Detect which cell encompasses the target text, then output its (x, y) center coordinate. 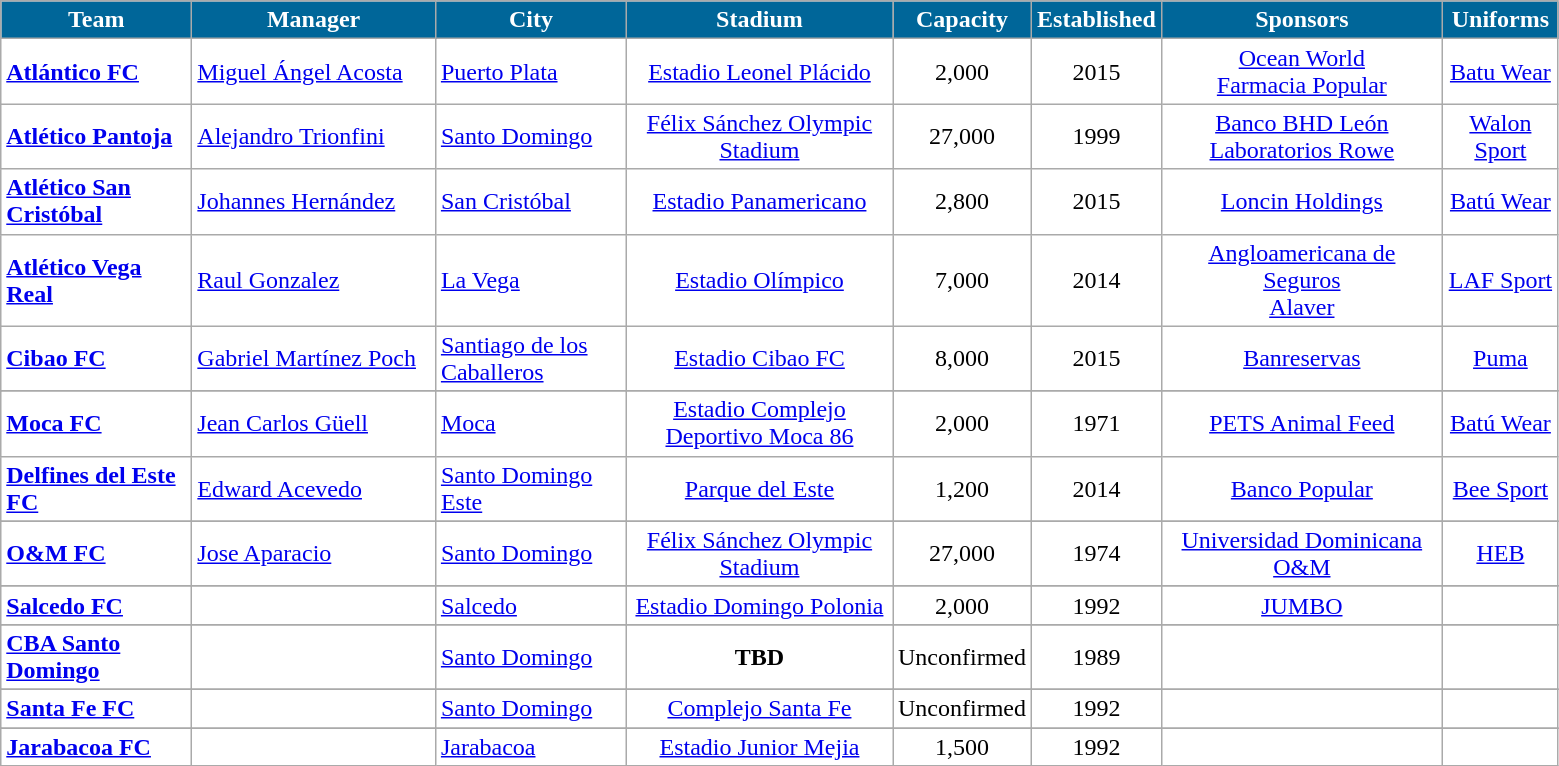
Puma (1500, 358)
Alejandro Trionfini (314, 136)
Banco Popular (1302, 488)
Manager (314, 20)
Johannes Hernández (314, 202)
Estadio Junior Mejia (759, 747)
2,800 (962, 202)
Atlántico FC (96, 72)
Atlético San Cristóbal (96, 202)
1971 (1097, 424)
Jose Aparacio (314, 554)
Banco BHD León Laboratorios Rowe (1302, 136)
Complejo Santa Fe (759, 708)
CBA Santo Domingo (96, 656)
1,500 (962, 747)
1,200 (962, 488)
Estadio Cibao FC (759, 358)
Universidad Dominicana O&M (1302, 554)
Atlético Vega Real (96, 280)
Estadio Panamericano (759, 202)
Estadio Complejo Deportivo Moca 86 (759, 424)
Santiago de los Caballeros (530, 358)
La Vega (530, 280)
Cibao FC (96, 358)
Angloamericana de Seguros Alaver (1302, 280)
Stadium (759, 20)
PETS Animal Feed (1302, 424)
San Cristóbal (530, 202)
Salcedo FC (96, 605)
O&M FC (96, 554)
Gabriel Martínez Poch (314, 358)
8,000 (962, 358)
Salcedo (530, 605)
Santo Domingo Este (530, 488)
1999 (1097, 136)
Moca (530, 424)
Santa Fe FC (96, 708)
Jarabacoa FC (96, 747)
TBD (759, 656)
Estadio Domingo Polonia (759, 605)
1974 (1097, 554)
1989 (1097, 656)
HEB (1500, 554)
Ocean World Farmacia Popular (1302, 72)
Edward Acevedo (314, 488)
Parque del Este (759, 488)
7,000 (962, 280)
Loncin Holdings (1302, 202)
Delfines del Este FC (96, 488)
Jean Carlos Güell (314, 424)
Estadio Leonel Plácido (759, 72)
City (530, 20)
Puerto Plata (530, 72)
Jarabacoa (530, 747)
LAF Sport (1500, 280)
JUMBO (1302, 605)
Uniforms (1500, 20)
Estadio Olímpico (759, 280)
Bee Sport (1500, 488)
Banreservas (1302, 358)
Miguel Ángel Acosta (314, 72)
Batu Wear (1500, 72)
Raul Gonzalez (314, 280)
Moca FC (96, 424)
Atlético Pantoja (96, 136)
Walon Sport (1500, 136)
Team (96, 20)
Established (1097, 20)
Capacity (962, 20)
Sponsors (1302, 20)
